Find where the given text appears and provide that cell's center as (x, y) coordinate. 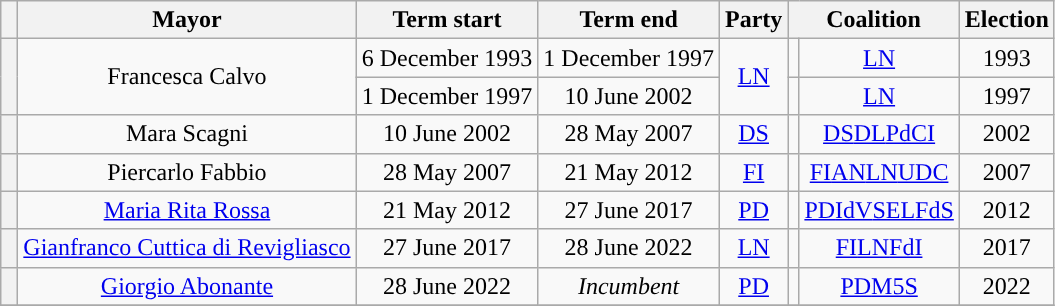
FIANLNUDC (879, 172)
2007 (1006, 172)
PDIdVSELFdS (879, 210)
PDM5S (879, 286)
Coalition (874, 20)
2012 (1006, 210)
FI (753, 172)
DSDLPdCI (879, 134)
Piercarlo Fabbio (187, 172)
Giorgio Abonante (187, 286)
Mara Scagni (187, 134)
Gianfranco Cuttica di Revigliasco (187, 248)
Term end (629, 20)
Incumbent (629, 286)
Election (1006, 20)
Mayor (187, 20)
1997 (1006, 96)
Party (753, 20)
2017 (1006, 248)
Francesca Calvo (187, 77)
DS (753, 134)
2022 (1006, 286)
Maria Rita Rossa (187, 210)
6 December 1993 (447, 58)
1993 (1006, 58)
2002 (1006, 134)
FILNFdI (879, 248)
Term start (447, 20)
